For the text-containing cell, return its midpoint in [x, y] coordinate format. 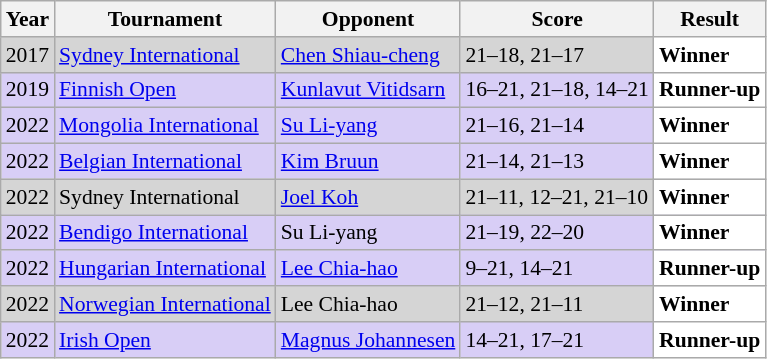
Mongolia International [165, 126]
Kim Bruun [368, 162]
21–18, 21–17 [557, 55]
Bendigo International [165, 233]
Joel Koh [368, 197]
Norwegian International [165, 304]
2017 [28, 55]
21–16, 21–14 [557, 126]
Opponent [368, 19]
16–21, 21–18, 14–21 [557, 90]
21–19, 22–20 [557, 233]
Result [710, 19]
Irish Open [165, 340]
Year [28, 19]
21–14, 21–13 [557, 162]
Belgian International [165, 162]
Tournament [165, 19]
Score [557, 19]
Magnus Johannesen [368, 340]
Chen Shiau-cheng [368, 55]
Hungarian International [165, 269]
2019 [28, 90]
21–11, 12–21, 21–10 [557, 197]
14–21, 17–21 [557, 340]
9–21, 14–21 [557, 269]
Kunlavut Vitidsarn [368, 90]
Finnish Open [165, 90]
21–12, 21–11 [557, 304]
